Provide the (x, y) coordinate of the cell's center where the given text is located.  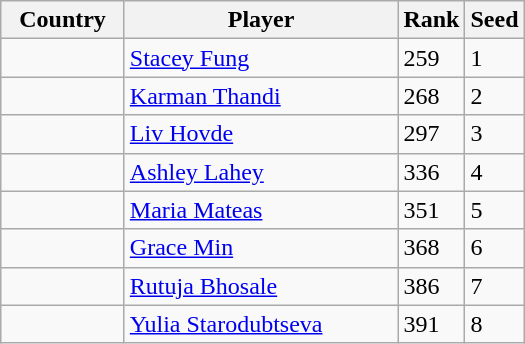
Liv Hovde (261, 134)
Yulia Starodubtseva (261, 324)
368 (432, 248)
Seed (494, 20)
7 (494, 286)
Country (63, 20)
1 (494, 58)
5 (494, 210)
8 (494, 324)
Player (261, 20)
Rutuja Bhosale (261, 286)
268 (432, 96)
Karman Thandi (261, 96)
4 (494, 172)
6 (494, 248)
297 (432, 134)
Grace Min (261, 248)
Rank (432, 20)
336 (432, 172)
Ashley Lahey (261, 172)
3 (494, 134)
2 (494, 96)
Stacey Fung (261, 58)
391 (432, 324)
351 (432, 210)
386 (432, 286)
Maria Mateas (261, 210)
259 (432, 58)
